Return the (X, Y) coordinate for the center point of the cell that contains the specified text.  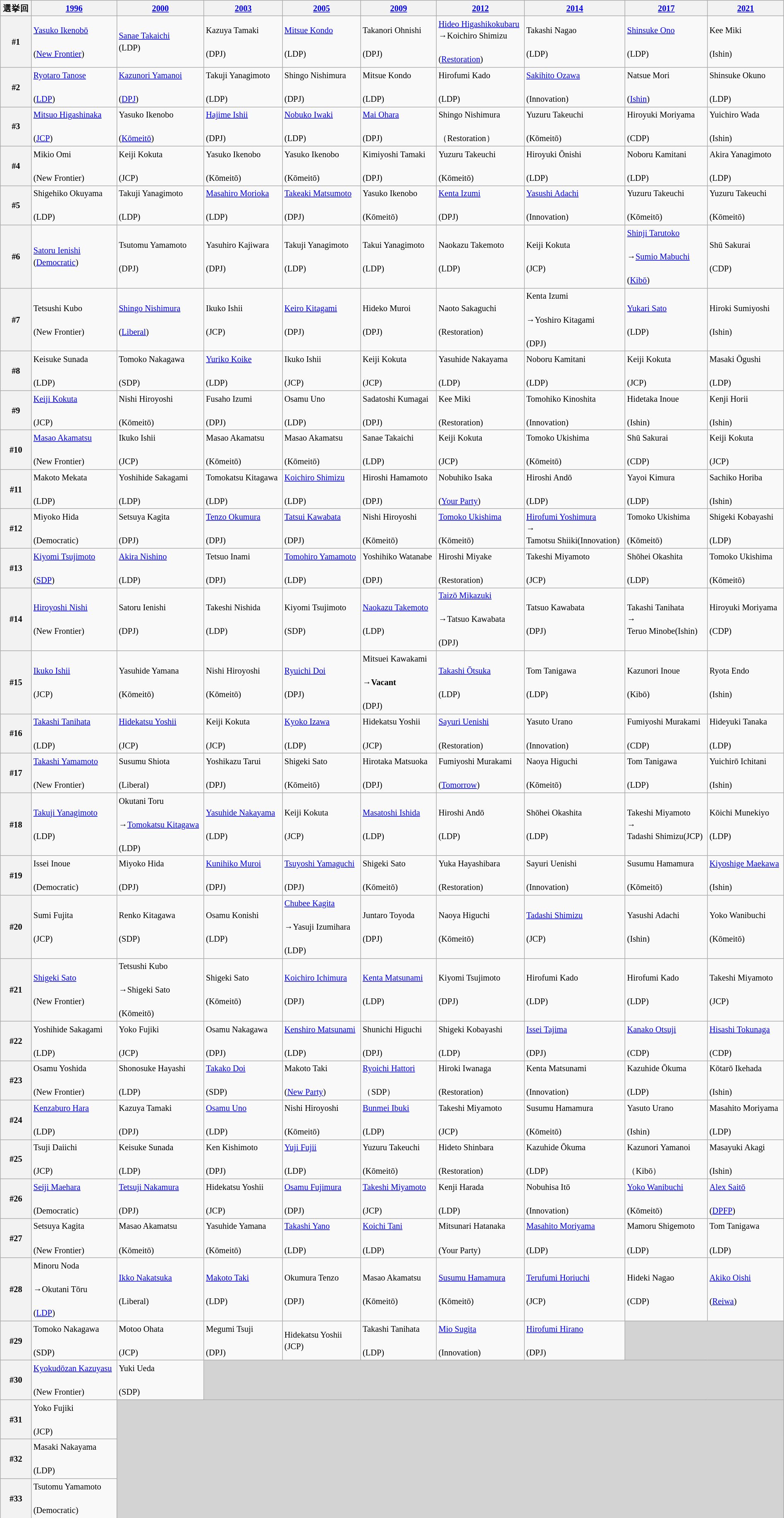
Hideko Muroi(DPJ) (399, 319)
Makoto Mekata(LDP) (74, 489)
Minoru Noda→Okutani Tōru(LDP) (74, 1289)
Taizō Mikazuki→Tatsuo Kawabata(DPJ) (480, 619)
#23 (16, 1080)
2014 (575, 8)
#24 (16, 1120)
Sakihito Ozawa(Innovation) (575, 87)
#22 (16, 1041)
#33 (16, 1498)
Yasuhiro Kajiwara(DPJ) (243, 257)
Kenta Izumi(DPJ) (480, 205)
Shingo Nishimura(Liberal) (160, 319)
Shinsuke Okuno(LDP) (746, 87)
Satoru Ienishi(DPJ) (160, 619)
Takeaki Matsumoto(DPJ) (322, 205)
Kenzaburo Hara(LDP) (74, 1120)
#5 (16, 205)
Yasuto Urano(Ishin) (667, 1120)
Setsuya Kagita(New Frontier) (74, 1238)
Yasuto Urano(Innovation) (575, 733)
Sachiko Horiba(Ishin) (746, 489)
Takashi Yamamoto(New Frontier) (74, 773)
Shigehiko Okuyama(LDP) (74, 205)
Masao Akamatsu(New Frontier) (74, 449)
Fusaho Izumi(DPJ) (243, 410)
Seiji Maehara(Democratic) (74, 1198)
#28 (16, 1289)
#14 (16, 619)
#31 (16, 1419)
Yasushi Adachi(Innovation) (575, 205)
Shunichi Higuchi(DPJ) (399, 1041)
Kiyomi Tsujimoto(DPJ) (480, 990)
#7 (16, 319)
Yuichirō Ichitani(Ishin) (746, 773)
Masaki Nakayama(LDP) (74, 1459)
Kenta Matsunami(LDP) (399, 990)
Yasushi Adachi(Ishin) (667, 926)
Tsutomu Yamamoto(Democratic) (74, 1498)
#11 (16, 489)
Tsuji Daiichi(JCP) (74, 1159)
Kenta Izumi→Yoshiro Kitagami(DPJ) (575, 319)
2012 (480, 8)
Koichiro Shimizu(LDP) (322, 489)
Shigeki Sato(New Frontier) (74, 990)
Hiroyoshi Nishi(New Frontier) (74, 619)
Makoto Taki(LDP) (243, 1289)
#19 (16, 875)
Takeshi Miyamoto→Tadashi Shimizu(JCP) (667, 824)
Mitsuo Higashinaka(JCP) (74, 127)
Takashi Tanihata→Teruo Minobe(Ishin) (667, 619)
Tsuyoshi Yamaguchi(DPJ) (322, 875)
Sadatoshi Kumagai(DPJ) (399, 410)
Miyoko Hida(Democratic) (74, 529)
#4 (16, 165)
Keiro Kitagami(DPJ) (322, 319)
Kee Miki(Restoration) (480, 410)
Takuji Yanagimoto (LDP) (322, 257)
#20 (16, 926)
#30 (16, 1379)
Yuriko Koike(LDP) (243, 371)
Hiroki Iwanaga(Restoration) (480, 1080)
Osamu Fujimura(DPJ) (322, 1198)
Kōtarō Ikehada(Ishin) (746, 1080)
Makoto Taki(New Party) (322, 1080)
Miyoko Hida(DPJ) (160, 875)
Tetsushi Kubo(New Frontier) (74, 319)
Shinji Tarutoko→Sumio Mabuchi(Kibō) (667, 257)
Akiko Oishi(Reiwa) (746, 1289)
選挙回 (16, 8)
Ken Kishimoto(DPJ) (243, 1159)
Tetsushi Kubo→Shigeki Sato(Kōmeitō) (160, 990)
#21 (16, 990)
Hideo Higashikokubaru→Koichiro Shimizu(Restoration) (480, 42)
Ryotaro Tanose(LDP) (74, 87)
Kazunori Inoue(Kibō) (667, 682)
Ryoichi Hattori（SDP） (399, 1080)
Osamu Konishi(LDP) (243, 926)
#3 (16, 127)
Kimiyoshi Tamaki(DPJ) (399, 165)
Kenji Harada(LDP) (480, 1198)
Nobuko Iwaki(LDP) (322, 127)
Masatoshi Ishida(LDP) (399, 824)
Yukari Sato(LDP) (667, 319)
Chubee Kagita→Yasuji Izumihara(LDP) (322, 926)
Nobuhisa Itō(Innovation) (575, 1198)
Natsue Mori(Ishin) (667, 87)
Hirotaka Matsuoka(DPJ) (399, 773)
Issei Inoue(Democratic) (74, 875)
Okutani Toru→Tomokatsu Kitagawa(LDP) (160, 824)
Tsutomu Yamamoto(DPJ) (160, 257)
Tenzo Okumura(DPJ) (243, 529)
Tatsuo Kawabata(DPJ) (575, 619)
Akira Yanagimoto(LDP) (746, 165)
Ryuichi Doi(DPJ) (322, 682)
#2 (16, 87)
Kazunori Yamanoi(DPJ) (160, 87)
#12 (16, 529)
2000 (160, 8)
Hideki Nagao(CDP) (667, 1289)
Motoo Ohata(JCP) (160, 1341)
Takako Doi(SDP) (243, 1080)
Ikko Nakatsuka(Liberal) (160, 1289)
Hisashi Tokunaga(CDP) (746, 1041)
Nobuhiko Isaka(Your Party) (480, 489)
Yasuko Ikenobō(New Frontier) (74, 42)
Tomohiro Yamamoto(LDP) (322, 568)
Sumi Fujita(JCP) (74, 926)
Juntaro Toyoda(DPJ) (399, 926)
Setsuya Kagita(DPJ) (160, 529)
#18 (16, 824)
Bunmei Ibuki(LDP) (399, 1120)
Tatsui Kawabata(DPJ) (322, 529)
Fumiyoshi Murakami(Tomorrow) (480, 773)
Masahiro Morioka(LDP) (243, 205)
#10 (16, 449)
#25 (16, 1159)
Kanako Otsuji(CDP) (667, 1041)
Takashi Ōtsuka(LDP) (480, 682)
Sayuri Uenishi(Restoration) (480, 733)
2003 (243, 8)
Hidetaka Inoue(Ishin) (667, 410)
Takashi Nagao(LDP) (575, 42)
#16 (16, 733)
Kazunori Yamanoi（Kibō） (667, 1159)
#13 (16, 568)
Yuji Fujii(LDP) (322, 1159)
Shinsuke Ono(LDP) (667, 42)
Susumu Shiota(Liberal) (160, 773)
Mitsunari Hatanaka(Your Party) (480, 1238)
Masayuki Akagi(Ishin) (746, 1159)
Kee Miki(Ishin) (746, 42)
Takeshi Nishida(LDP) (243, 619)
Koichiro Ichimura(DPJ) (322, 990)
Hideto Shinbara(Restoration) (480, 1159)
2009 (399, 8)
Kyokudōzan Kazuyasu(New Frontier) (74, 1379)
#17 (16, 773)
Issei Tajima(DPJ) (575, 1041)
Kōichi Munekiyo(LDP) (746, 824)
Takashi Yano(LDP) (322, 1238)
Koichi Tani(LDP) (399, 1238)
#8 (16, 371)
Takanori Ohnishi(DPJ) (399, 42)
Takui Yanagimoto(LDP) (399, 257)
2005 (322, 8)
Yoshihiko Watanabe(DPJ) (399, 568)
Hirofumi Hirano(DPJ) (575, 1341)
Osamu Nakagawa(DPJ) (243, 1041)
Tetsuji Nakamura(DPJ) (160, 1198)
Mitsuei Kawakami→Vacant(DPJ) (399, 682)
Kenta Matsunami(Innovation) (575, 1080)
Osamu Yoshida(New Frontier) (74, 1080)
#26 (16, 1198)
Shingo Nishimura(DPJ) (322, 87)
Hiroshi Miyake(Restoration) (480, 568)
#15 (16, 682)
#6 (16, 257)
#27 (16, 1238)
1996 (74, 8)
Hirofumi Yoshimura→Tamotsu Shiiki(Innovation) (575, 529)
Tomohiko Kinoshita(Innovation) (575, 410)
Yoshikazu Tarui(DPJ) (243, 773)
2017 (667, 8)
Hajime Ishii(DPJ) (243, 127)
Fumiyoshi Murakami(CDP) (667, 733)
Mai Ohara(DPJ) (399, 127)
Terufumi Horiuchi(JCP) (575, 1289)
Alex Saitō(DPFP) (746, 1198)
Yuki Ueda(SDP) (160, 1379)
Naoto Sakaguchi(Restoration) (480, 319)
Hiroshi Hamamoto(DPJ) (399, 489)
Tomokatsu Kitagawa(LDP) (243, 489)
Mamoru Shigemoto(LDP) (667, 1238)
Yuichiro Wada(Ishin) (746, 127)
Kenji Horii(Ishin) (746, 410)
Hiroyuki Ōnishi(LDP) (575, 165)
Akira Nishino(LDP) (160, 568)
Satoru Ienishi(Democratic) (74, 257)
Shingo Nishimura（Restoration） (480, 127)
#32 (16, 1459)
Kiyoshige Maekawa(Ishin) (746, 875)
Tadashi Shimizu(JCP) (575, 926)
Kenshiro Matsunami(LDP) (322, 1041)
Megumi Tsuji(DPJ) (243, 1341)
Kunihiko Muroi(DPJ) (243, 875)
Renko Kitagawa(SDP) (160, 926)
Hiroki Sumiyoshi(Ishin) (746, 319)
Kyoko Izawa(LDP) (322, 733)
Shonosuke Hayashi(LDP) (160, 1080)
2021 (746, 8)
Ryota Endo(Ishin) (746, 682)
Sayuri Uenishi(Innovation) (575, 875)
#29 (16, 1341)
Hideyuki Tanaka(LDP) (746, 733)
Mio Sugita(Innovation) (480, 1341)
#1 (16, 42)
Tetsuo Inami(DPJ) (243, 568)
Mikio Omi(New Frontier) (74, 165)
#9 (16, 410)
Masaki Ōgushi(LDP) (746, 371)
Okumura Tenzo(DPJ) (322, 1289)
Yayoi Kimura(LDP) (667, 489)
Yuka Hayashibara(Restoration) (480, 875)
